Identify which cell holds the provided text, then report its [X, Y] central coordinate. 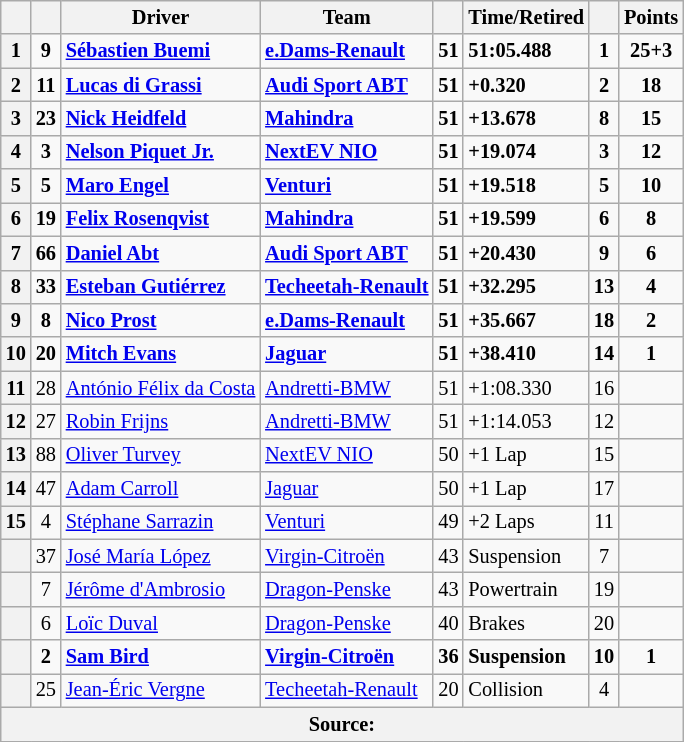
25+3 [651, 51]
Time/Retired [526, 17]
Nelson Piquet Jr. [160, 152]
Collision [526, 690]
Lucas di Grassi [160, 85]
Jérôme d'Ambrosio [160, 589]
+1:08.330 [526, 388]
Nick Heidfeld [160, 118]
Adam Carroll [160, 489]
66 [46, 253]
16 [604, 388]
+19.074 [526, 152]
25 [46, 690]
Jean-Éric Vergne [160, 690]
+19.599 [526, 219]
Loïc Duval [160, 623]
Driver [160, 17]
Felix Rosenqvist [160, 219]
49 [448, 522]
José María López [160, 556]
Powertrain [526, 589]
Maro Engel [160, 186]
+13.678 [526, 118]
Points [651, 17]
17 [604, 489]
40 [448, 623]
Esteban Gutiérrez [160, 287]
Brakes [526, 623]
+35.667 [526, 320]
+0.320 [526, 85]
+1:14.053 [526, 421]
Source: [342, 724]
Stéphane Sarrazin [160, 522]
23 [46, 118]
Mitch Evans [160, 354]
Nico Prost [160, 320]
33 [46, 287]
+20.430 [526, 253]
+2 Laps [526, 522]
Sam Bird [160, 657]
Oliver Turvey [160, 455]
+19.518 [526, 186]
37 [46, 556]
Daniel Abt [160, 253]
+38.410 [526, 354]
António Félix da Costa [160, 388]
47 [46, 489]
36 [448, 657]
51:05.488 [526, 51]
Robin Frijns [160, 421]
Team [346, 17]
88 [46, 455]
+32.295 [526, 287]
Sébastien Buemi [160, 51]
27 [46, 421]
28 [46, 388]
